From the cell containing the given text, extract its center point as [X, Y] coordinate. 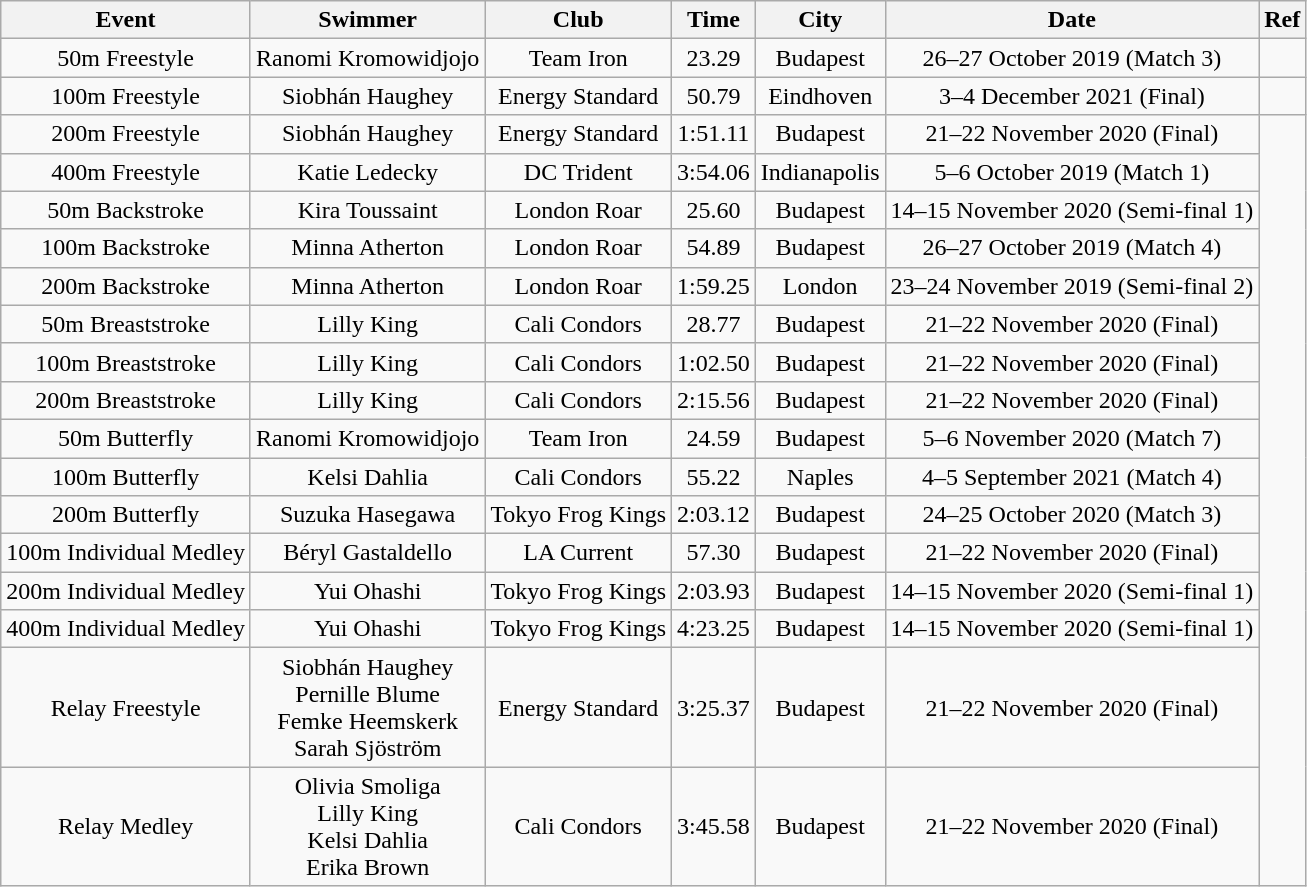
City [820, 20]
5–6 October 2019 (Match 1) [1072, 172]
Relay Medley [126, 826]
Siobhán HaugheyPernille BlumeFemke HeemskerkSarah Sjöström [367, 708]
4:23.25 [714, 629]
200m Backstroke [126, 286]
1:59.25 [714, 286]
50.79 [714, 96]
4–5 September 2021 (Match 4) [1072, 477]
50m Backstroke [126, 210]
26–27 October 2019 (Match 4) [1072, 248]
26–27 October 2019 (Match 3) [1072, 58]
100m Individual Medley [126, 553]
100m Butterfly [126, 477]
Relay Freestyle [126, 708]
24–25 October 2020 (Match 3) [1072, 515]
3–4 December 2021 (Final) [1072, 96]
400m Individual Medley [126, 629]
Kira Toussaint [367, 210]
25.60 [714, 210]
Eindhoven [820, 96]
24.59 [714, 438]
3:45.58 [714, 826]
3:25.37 [714, 708]
54.89 [714, 248]
LA Current [578, 553]
2:03.93 [714, 591]
57.30 [714, 553]
50m Butterfly [126, 438]
Time [714, 20]
Béryl Gastaldello [367, 553]
1:02.50 [714, 362]
Katie Ledecky [367, 172]
200m Freestyle [126, 134]
1:51.11 [714, 134]
100m Breaststroke [126, 362]
23–24 November 2019 (Semi-final 2) [1072, 286]
2:03.12 [714, 515]
3:54.06 [714, 172]
London [820, 286]
Ref [1282, 20]
50m Freestyle [126, 58]
Suzuka Hasegawa [367, 515]
2:15.56 [714, 400]
DC Trident [578, 172]
23.29 [714, 58]
Date [1072, 20]
Event [126, 20]
Swimmer [367, 20]
55.22 [714, 477]
200m Breaststroke [126, 400]
200m Individual Medley [126, 591]
200m Butterfly [126, 515]
100m Backstroke [126, 248]
28.77 [714, 324]
50m Breaststroke [126, 324]
Club [578, 20]
Olivia SmoligaLilly KingKelsi DahliaErika Brown [367, 826]
5–6 November 2020 (Match 7) [1072, 438]
400m Freestyle [126, 172]
Kelsi Dahlia [367, 477]
100m Freestyle [126, 96]
Indianapolis [820, 172]
Naples [820, 477]
